Detect which cell encompasses the target text, then output its [x, y] center coordinate. 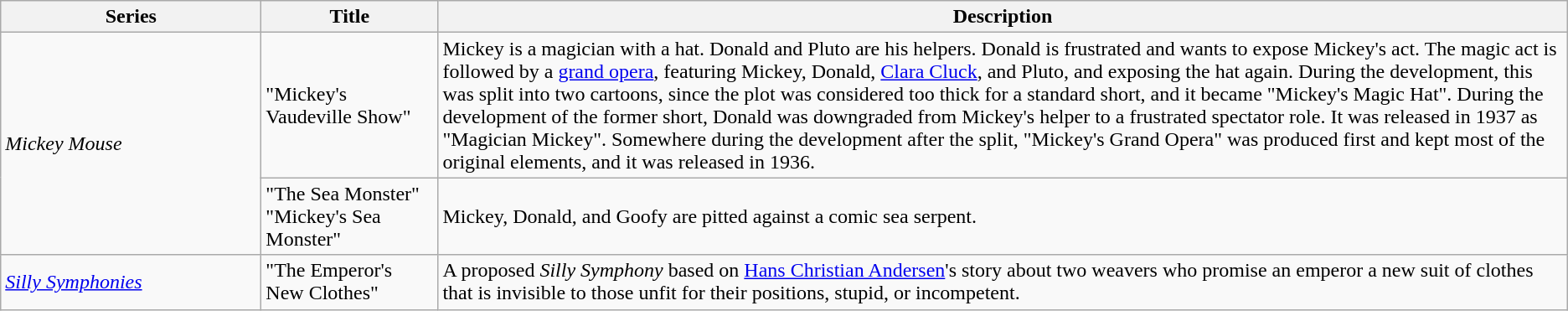
"Mickey's Vaudeville Show" [350, 106]
Mickey Mouse [131, 144]
Series [131, 17]
Mickey, Donald, and Goofy are pitted against a comic sea serpent. [1003, 216]
"The Sea Monster" "Mickey's Sea Monster" [350, 216]
Silly Symphonies [131, 282]
Description [1003, 17]
Title [350, 17]
"The Emperor's New Clothes" [350, 282]
